Detect which cell encompasses the target text, then output its (x, y) center coordinate. 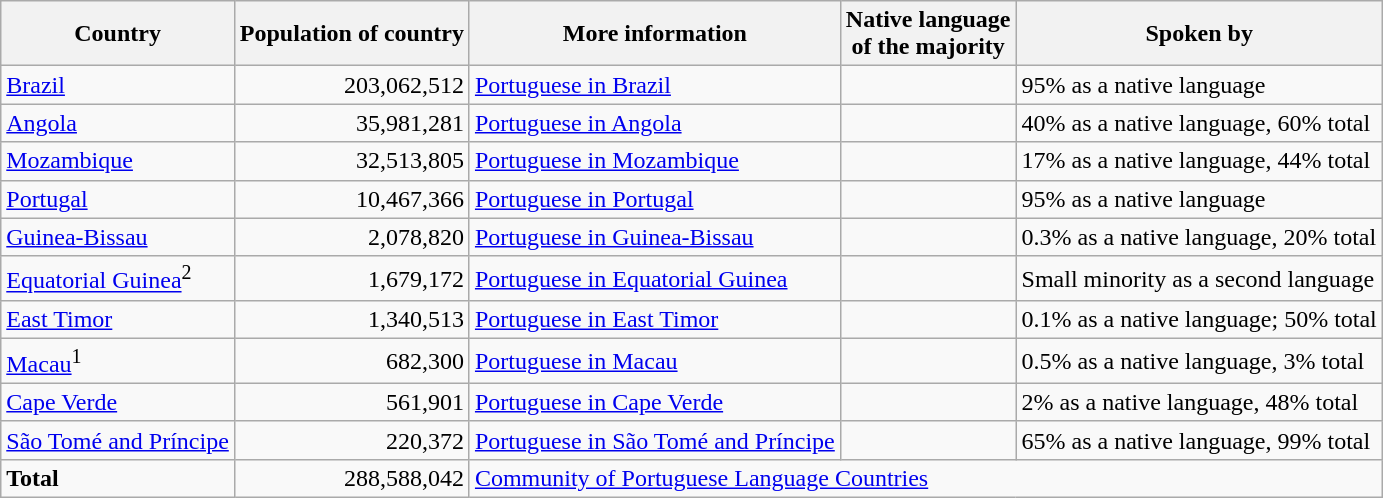
Native languageof the majority (928, 34)
Mozambique (118, 161)
Guinea-Bissau (118, 237)
288,588,042 (352, 478)
Spoken by (1199, 34)
32,513,805 (352, 161)
220,372 (352, 440)
São Tomé and Príncipe (118, 440)
65% as a native language, 99% total (1199, 440)
35,981,281 (352, 123)
Portuguese in Guinea-Bissau (654, 237)
Equatorial Guinea2 (118, 278)
Macau1 (118, 362)
0.3% as a native language, 20% total (1199, 237)
Portuguese in East Timor (654, 320)
Brazil (118, 85)
Total (118, 478)
Portuguese in São Tomé and Príncipe (654, 440)
10,467,366 (352, 199)
1,340,513 (352, 320)
East Timor (118, 320)
17% as a native language, 44% total (1199, 161)
561,901 (352, 402)
1,679,172 (352, 278)
Angola (118, 123)
Portuguese in Cape Verde (654, 402)
40% as a native language, 60% total (1199, 123)
0.5% as a native language, 3% total (1199, 362)
682,300 (352, 362)
Portuguese in Macau (654, 362)
Portuguese in Brazil (654, 85)
Community of Portuguese Language Countries (926, 478)
2,078,820 (352, 237)
0.1% as a native language; 50% total (1199, 320)
Cape Verde (118, 402)
Portuguese in Mozambique (654, 161)
Portuguese in Portugal (654, 199)
203,062,512 (352, 85)
Small minority as a second language (1199, 278)
Population of country (352, 34)
Portuguese in Equatorial Guinea (654, 278)
Portugal (118, 199)
Portuguese in Angola (654, 123)
Country (118, 34)
2% as a native language, 48% total (1199, 402)
More information (654, 34)
